Capture the cell that displays the provided text and extract its [x, y] central coordinate. 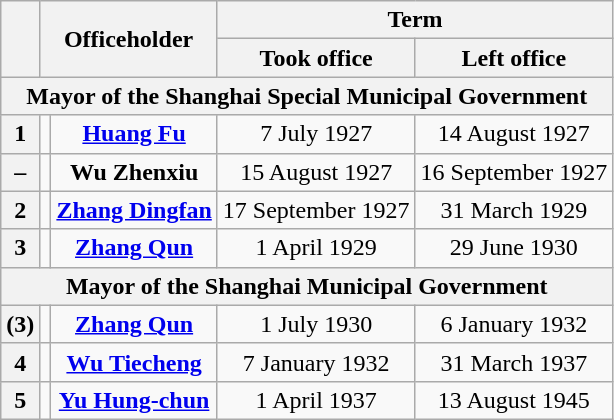
Mayor of the Shanghai Municipal Government [307, 286]
Yu Hung-chun [134, 400]
Mayor of the Shanghai Special Municipal Government [307, 96]
31 March 1929 [514, 210]
Took office [316, 58]
Zhang Dingfan [134, 210]
29 June 1930 [514, 248]
Wu Zhenxiu [134, 172]
Wu Tiecheng [134, 362]
14 August 1927 [514, 134]
17 September 1927 [316, 210]
1 April 1937 [316, 400]
– [20, 172]
15 August 1927 [316, 172]
1 [20, 134]
6 January 1932 [514, 324]
3 [20, 248]
1 July 1930 [316, 324]
2 [20, 210]
16 September 1927 [514, 172]
4 [20, 362]
7 January 1932 [316, 362]
Officeholder [129, 39]
5 [20, 400]
7 July 1927 [316, 134]
31 March 1937 [514, 362]
Huang Fu [134, 134]
Term [414, 20]
Left office [514, 58]
(3) [20, 324]
1 April 1929 [316, 248]
13 August 1945 [514, 400]
